Pinpoint the cell where the given text exists, returning its (X, Y) midpoint coordinate. 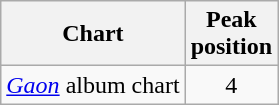
Peakposition (231, 34)
Gaon album chart (93, 85)
Chart (93, 34)
4 (231, 85)
